Capture the cell that displays the provided text and extract its [X, Y] central coordinate. 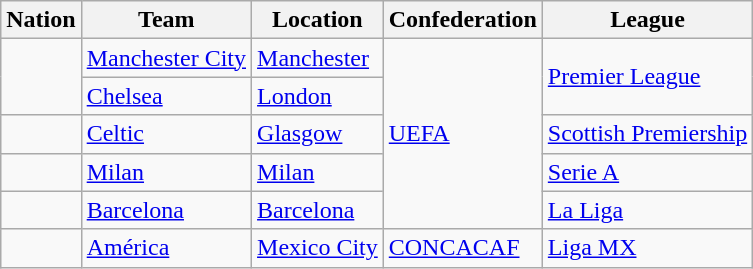
Manchester [318, 58]
Manchester City [166, 58]
Team [166, 20]
Celtic [166, 134]
Glasgow [318, 134]
Serie A [647, 172]
Liga MX [647, 248]
Chelsea [166, 96]
Mexico City [318, 248]
London [318, 96]
Location [318, 20]
América [166, 248]
Scottish Premiership [647, 134]
UEFA [462, 134]
League [647, 20]
CONCACAF [462, 248]
Premier League [647, 77]
Confederation [462, 20]
Nation [41, 20]
La Liga [647, 210]
